Scan for the cell matching the given text and deliver its (x, y) coordinate at center. 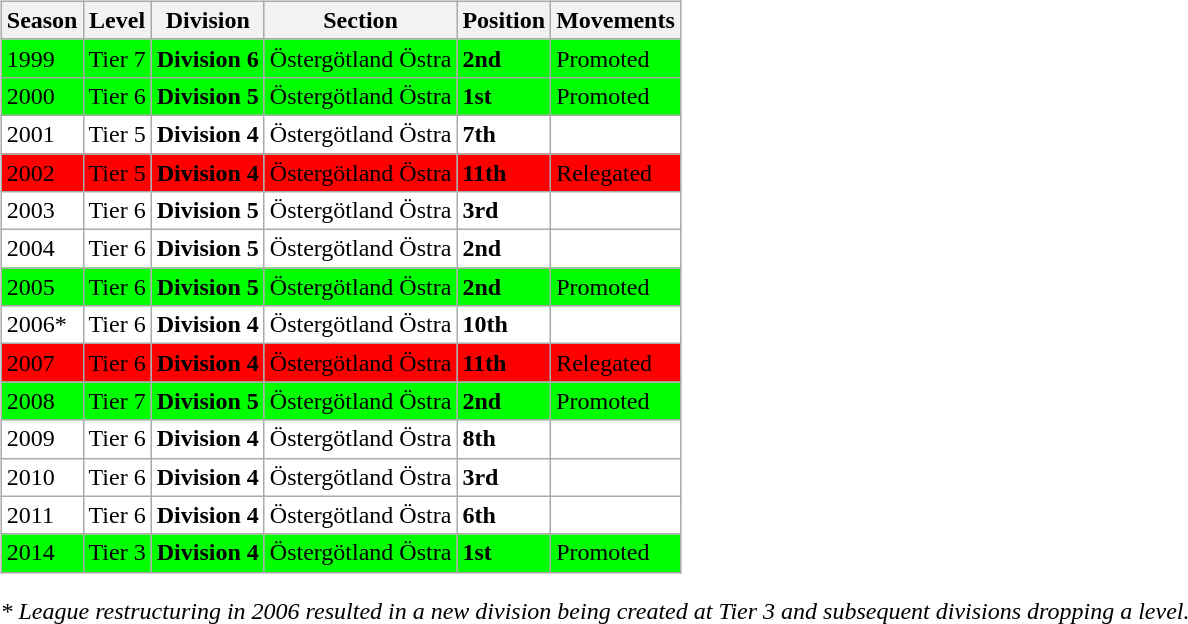
2010 (42, 477)
2011 (42, 515)
1999 (42, 58)
Division (208, 20)
10th (504, 325)
2007 (42, 363)
2002 (42, 173)
2009 (42, 439)
Level (117, 20)
Season (42, 20)
8th (504, 439)
2004 (42, 249)
7th (504, 134)
Section (360, 20)
Position (504, 20)
Tier 3 (117, 553)
2000 (42, 96)
Division 6 (208, 58)
6th (504, 515)
2005 (42, 287)
2001 (42, 134)
2014 (42, 553)
2003 (42, 211)
2006* (42, 325)
Movements (616, 20)
2008 (42, 401)
